Provide the (X, Y) coordinate of the cell's center where the given text is located.  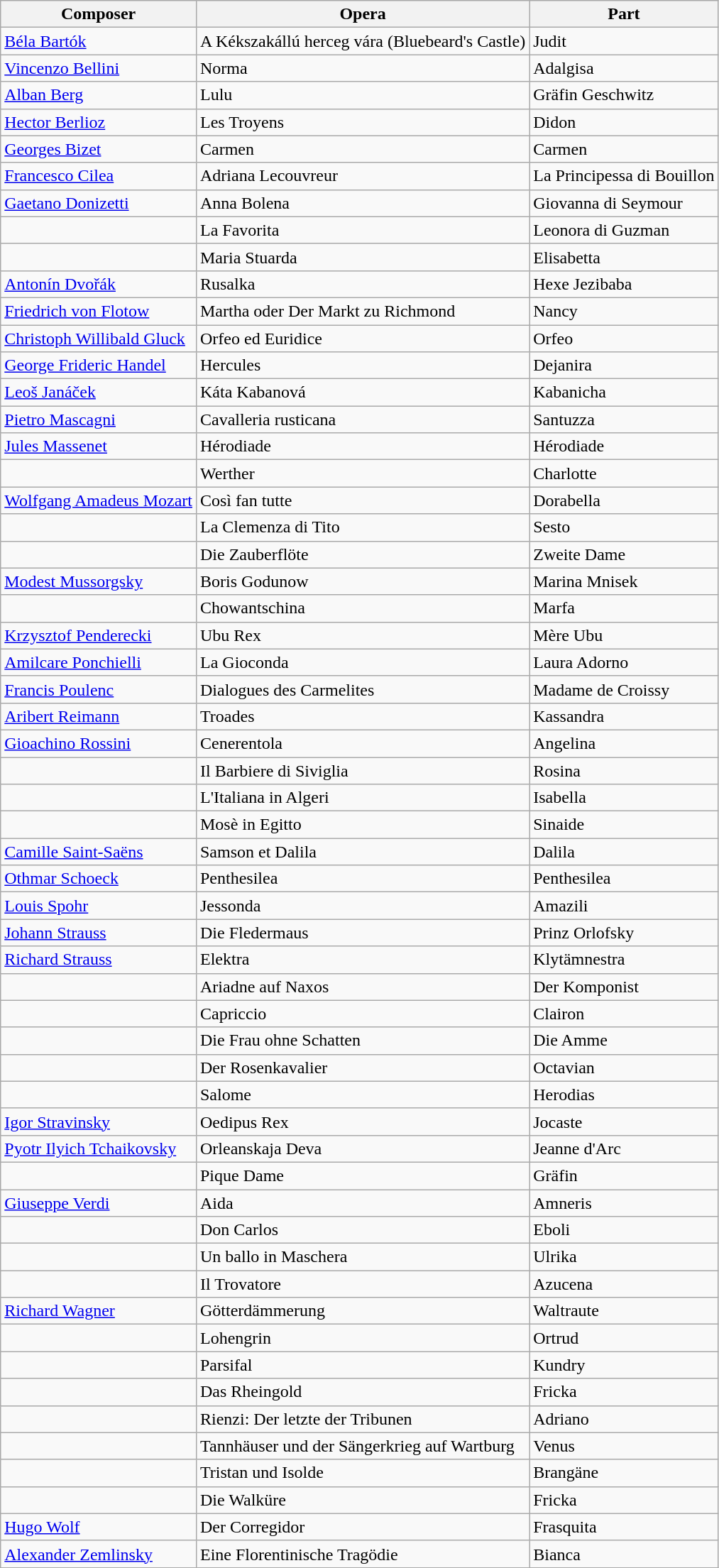
Cenerentola (362, 743)
Richard Strauss (99, 960)
Der Komponist (624, 987)
Gaetano Donizetti (99, 203)
Igor Stravinsky (99, 1122)
La Favorita (362, 230)
La Gioconda (362, 662)
Jocaste (624, 1122)
Eine Florentinische Tragödie (362, 1554)
Norma (362, 68)
Jules Massenet (99, 446)
Marina Mnisek (624, 581)
Giuseppe Verdi (99, 1203)
Aida (362, 1203)
Leoš Janáček (99, 393)
Aribert Reimann (99, 716)
Salome (362, 1095)
Angelina (624, 743)
Louis Spohr (99, 906)
Jeanne d'Arc (624, 1148)
Isabella (624, 798)
Klytämnestra (624, 960)
Gräfin (624, 1175)
Kundry (624, 1365)
Mère Ubu (624, 635)
Amazili (624, 906)
Madame de Croissy (624, 689)
Un ballo in Maschera (362, 1257)
Elisabetta (624, 257)
Adriana Lecouvreur (362, 176)
Francesco Cilea (99, 176)
Die Fledermaus (362, 933)
Die Frau ohne Schatten (362, 1041)
Sesto (624, 527)
Tannhäuser und der Sängerkrieg auf Wartburg (362, 1446)
Gräfin Geschwitz (624, 95)
Leonora di Guzman (624, 230)
Chowantschina (362, 608)
Prinz Orlofsky (624, 933)
Il Barbiere di Siviglia (362, 770)
Herodias (624, 1095)
Maria Stuarda (362, 257)
Ubu Rex (362, 635)
Orleanskaja Deva (362, 1148)
Troades (362, 716)
Das Rheingold (362, 1392)
Pietro Mascagni (99, 420)
Don Carlos (362, 1230)
Hercules (362, 366)
Azucena (624, 1284)
Christoph Willibald Gluck (99, 339)
Hugo Wolf (99, 1527)
Hexe Jezibaba (624, 284)
Parsifal (362, 1365)
Il Trovatore (362, 1284)
Gioachino Rossini (99, 743)
Samson et Dalila (362, 852)
Kassandra (624, 716)
Krzysztof Penderecki (99, 635)
Giovanna di Seymour (624, 203)
Vincenzo Bellini (99, 68)
Rosina (624, 770)
Die Zauberflöte (362, 554)
Marfa (624, 608)
Alban Berg (99, 95)
Friedrich von Flotow (99, 311)
Pyotr Ilyich Tchaikovsky (99, 1148)
Götterdämmerung (362, 1311)
Ortrud (624, 1338)
Der Rosenkavalier (362, 1068)
Composer (99, 14)
Dejanira (624, 366)
Richard Wagner (99, 1311)
Werther (362, 473)
A Kékszakállú herceg vára (Bluebeard's Castle) (362, 41)
Cavalleria rusticana (362, 420)
Die Walküre (362, 1500)
Brangäne (624, 1473)
Othmar Schoeck (99, 879)
Judit (624, 41)
Alexander Zemlinsky (99, 1554)
Waltraute (624, 1311)
Georges Bizet (99, 149)
Amneris (624, 1203)
Káta Kabanová (362, 393)
Modest Mussorgsky (99, 581)
Octavian (624, 1068)
Dalila (624, 852)
Oedipus Rex (362, 1122)
Lulu (362, 95)
Elektra (362, 960)
Sinaide (624, 825)
Part (624, 14)
Rusalka (362, 284)
Capriccio (362, 1014)
Mosè in Egitto (362, 825)
Anna Bolena (362, 203)
Boris Godunow (362, 581)
Ulrika (624, 1257)
La Clemenza di Tito (362, 527)
Orfeo (624, 339)
Rienzi: Der letzte der Tribunen (362, 1419)
Così fan tutte (362, 500)
Les Troyens (362, 122)
Béla Bartók (99, 41)
Venus (624, 1446)
George Frideric Handel (99, 366)
Bianca (624, 1554)
Camille Saint-Saëns (99, 852)
Wolfgang Amadeus Mozart (99, 500)
Adalgisa (624, 68)
Laura Adorno (624, 662)
Der Corregidor (362, 1527)
Opera (362, 14)
Kabanicha (624, 393)
Zweite Dame (624, 554)
Santuzza (624, 420)
La Principessa di Bouillon (624, 176)
Hector Berlioz (99, 122)
Frasquita (624, 1527)
Amilcare Ponchielli (99, 662)
Martha oder Der Markt zu Richmond (362, 311)
Die Amme (624, 1041)
L'Italiana in Algeri (362, 798)
Charlotte (624, 473)
Ariadne auf Naxos (362, 987)
Orfeo ed Euridice (362, 339)
Dorabella (624, 500)
Johann Strauss (99, 933)
Adriano (624, 1419)
Clairon (624, 1014)
Didon (624, 122)
Pique Dame (362, 1175)
Dialogues des Carmelites (362, 689)
Francis Poulenc (99, 689)
Lohengrin (362, 1338)
Antonín Dvořák (99, 284)
Eboli (624, 1230)
Nancy (624, 311)
Tristan und Isolde (362, 1473)
Jessonda (362, 906)
